Find where the given text appears and provide that cell's center as [x, y] coordinate. 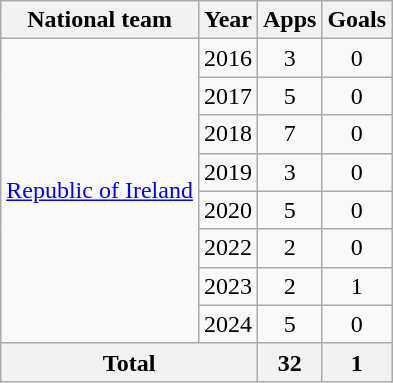
Total [130, 362]
Year [228, 20]
2017 [228, 96]
32 [289, 362]
2022 [228, 248]
Apps [289, 20]
2019 [228, 172]
Republic of Ireland [100, 191]
Goals [357, 20]
2023 [228, 286]
2024 [228, 324]
2020 [228, 210]
7 [289, 134]
National team [100, 20]
2016 [228, 58]
2018 [228, 134]
